Identify which cell holds the provided text, then report its [x, y] central coordinate. 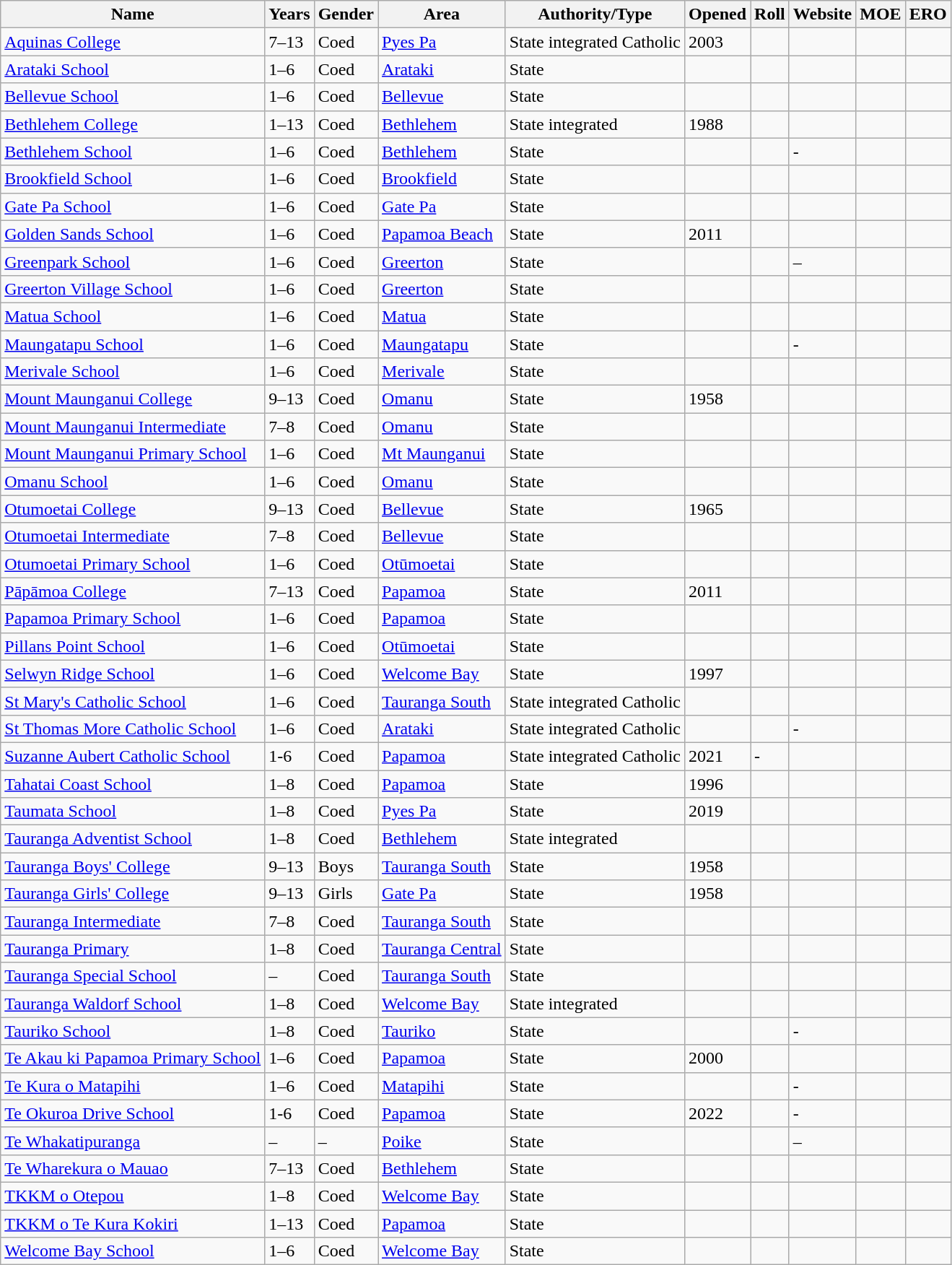
Aquinas College [133, 42]
Tauranga Intermediate [133, 921]
Matapihi [442, 1086]
Otumoetai Intermediate [133, 536]
Boys [346, 866]
Otumoetai College [133, 509]
Years [289, 14]
Pāpāmoa College [133, 591]
Poike [442, 1141]
TKKM o Otepou [133, 1196]
Te Kura o Matapihi [133, 1086]
Taumata School [133, 812]
Brookfield [442, 179]
Name [133, 14]
1988 [717, 124]
Mount Maunganui Intermediate [133, 427]
Maungatapu School [133, 344]
Matua [442, 316]
Otumoetai Primary School [133, 564]
Tauranga Waldorf School [133, 1004]
Tauranga Girls' College [133, 894]
Tauranga Central [442, 949]
Welcome Bay School [133, 1251]
Te Okuroa Drive School [133, 1113]
Papamoa Beach [442, 234]
1965 [717, 509]
Merivale School [133, 372]
Arataki School [133, 69]
St Mary's Catholic School [133, 701]
MOE [881, 14]
1996 [717, 783]
Greenpark School [133, 261]
Mount Maunganui College [133, 399]
Gate Pa School [133, 207]
Merivale [442, 372]
Mt Maunganui [442, 454]
2021 [717, 756]
ERO [928, 14]
Girls [346, 894]
Greerton Village School [133, 289]
Tauranga Primary [133, 949]
Tauranga Special School [133, 976]
Website [822, 14]
Brookfield School [133, 179]
Tauriko School [133, 1031]
Tauriko [442, 1031]
Tahatai Coast School [133, 783]
1997 [717, 674]
Te Akau ki Papamoa Primary School [133, 1058]
Maungatapu [442, 344]
Selwyn Ridge School [133, 674]
Mount Maunganui Primary School [133, 454]
Papamoa Primary School [133, 619]
Te Whakatipuranga [133, 1141]
Suzanne Aubert Catholic School [133, 756]
2000 [717, 1058]
Opened [717, 14]
Te Wharekura o Mauao [133, 1168]
Roll [770, 14]
2019 [717, 812]
Bethlehem College [133, 124]
TKKM o Te Kura Kokiri [133, 1224]
Bethlehem School [133, 152]
Bellevue School [133, 97]
Tauranga Boys' College [133, 866]
Tauranga Adventist School [133, 839]
Golden Sands School [133, 234]
Matua School [133, 316]
Area [442, 14]
St Thomas More Catholic School [133, 729]
2022 [717, 1113]
Gender [346, 14]
Authority/Type [595, 14]
2003 [717, 42]
Pillans Point School [133, 646]
Omanu School [133, 482]
